Return (x, y) of the center of cell containing provided text 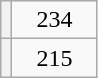
215 (55, 58)
234 (55, 20)
